Pinpoint the cell where the given text exists, returning its (x, y) midpoint coordinate. 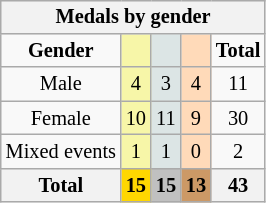
Female (61, 118)
Mixed events (61, 152)
Medals by gender (133, 17)
0 (196, 152)
9 (196, 118)
43 (238, 185)
13 (196, 185)
30 (238, 118)
2 (238, 152)
Gender (61, 51)
10 (136, 118)
Male (61, 84)
3 (166, 84)
